Capture the cell that displays the provided text and extract its [X, Y] central coordinate. 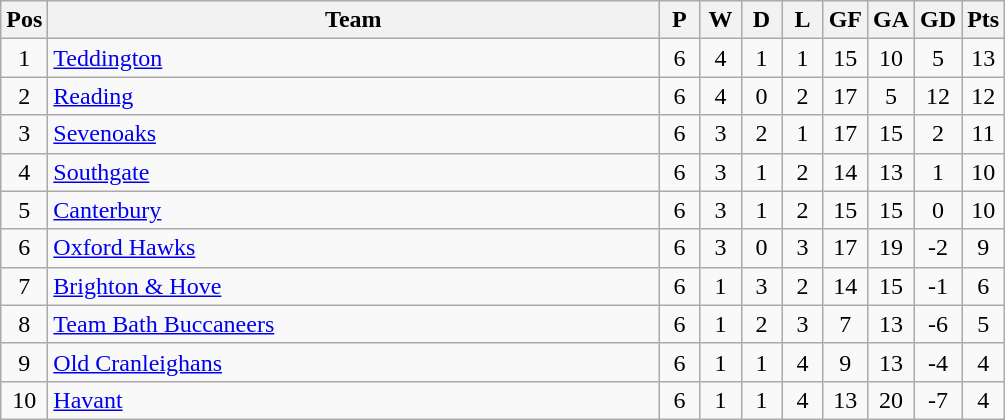
Oxford Hawks [354, 248]
GD [938, 20]
L [802, 20]
-6 [938, 324]
Teddington [354, 58]
Southgate [354, 172]
Pos [24, 20]
-2 [938, 248]
20 [892, 400]
Sevenoaks [354, 134]
Pts [984, 20]
Havant [354, 400]
Reading [354, 96]
GF [845, 20]
W [720, 20]
19 [892, 248]
GA [892, 20]
Old Cranleighans [354, 362]
P [680, 20]
-4 [938, 362]
Canterbury [354, 210]
Team [354, 20]
Team Bath Buccaneers [354, 324]
D [762, 20]
8 [24, 324]
Brighton & Hove [354, 286]
11 [984, 134]
-7 [938, 400]
-1 [938, 286]
